Output the [x, y] coordinate of the center of the cell containing the given text.  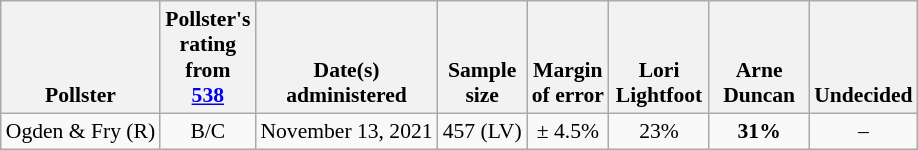
November 13, 2021 [346, 131]
Ogden & Fry (R) [80, 131]
Pollster [80, 57]
23% [659, 131]
Undecided [863, 57]
± 4.5% [568, 131]
B/C [208, 131]
Pollster'sratingfrom538 [208, 57]
– [863, 131]
457 (LV) [482, 131]
LoriLightfoot [659, 57]
ArneDuncan [759, 57]
Date(s)administered [346, 57]
Samplesize [482, 57]
Marginof error [568, 57]
31% [759, 131]
